Return the (X, Y) coordinate for the center point of the cell that contains the specified text.  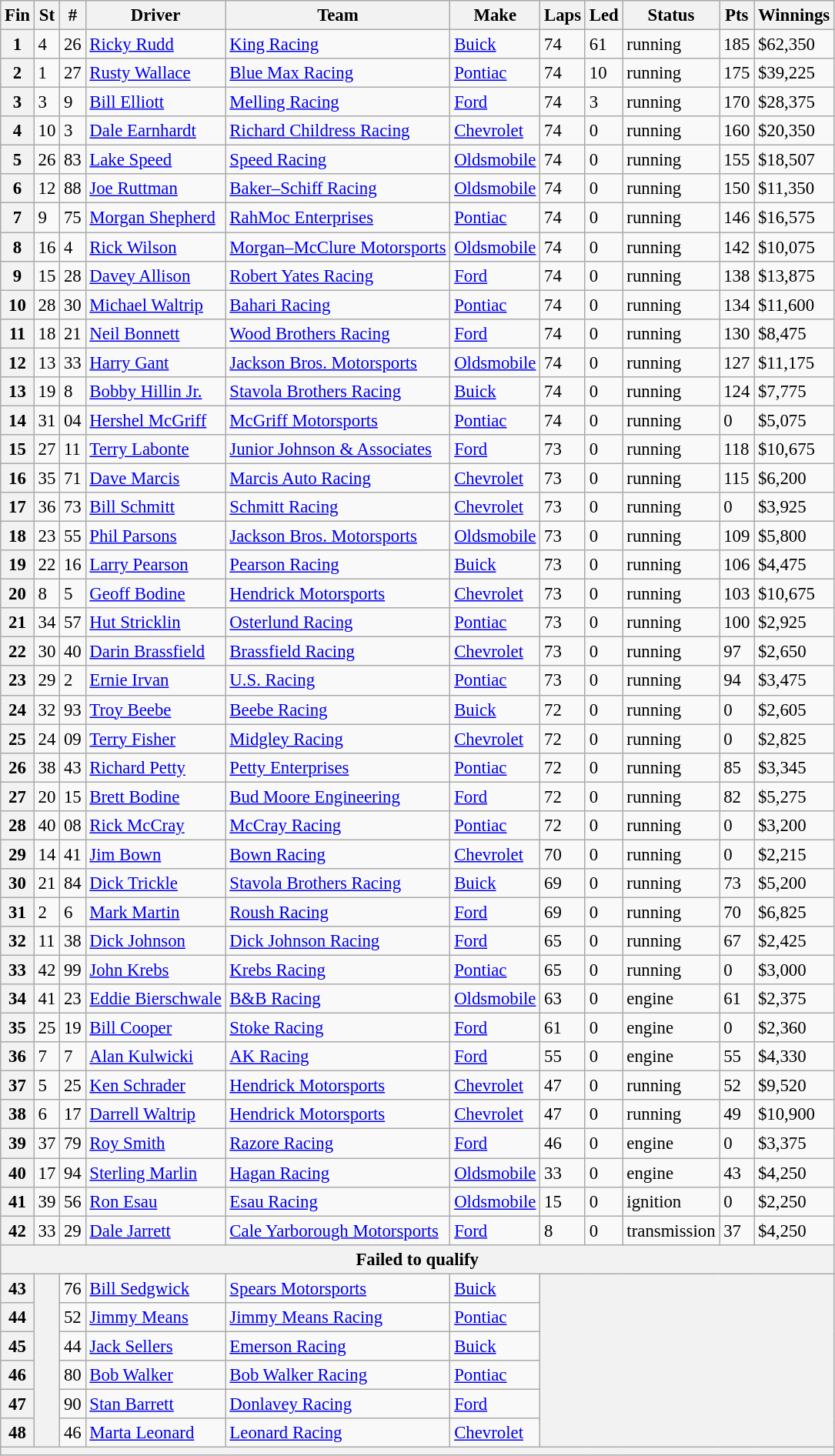
79 (72, 1144)
Make (496, 15)
Team (338, 15)
$3,375 (794, 1144)
57 (72, 623)
$62,350 (794, 45)
$4,475 (794, 565)
Bill Schmitt (155, 507)
Jack Sellers (155, 1346)
83 (72, 160)
Lake Speed (155, 160)
transmission (671, 1231)
Rusty Wallace (155, 73)
Speed Racing (338, 160)
Pts (737, 15)
04 (72, 420)
76 (72, 1288)
Winnings (794, 15)
$6,200 (794, 478)
Troy Beebe (155, 710)
Dick Trickle (155, 883)
$16,575 (794, 218)
Krebs Racing (338, 970)
Bill Cooper (155, 1028)
St (46, 15)
146 (737, 218)
$6,825 (794, 912)
71 (72, 478)
McGriff Motorsports (338, 420)
$5,275 (794, 796)
88 (72, 189)
Leonard Racing (338, 1433)
Dale Jarrett (155, 1231)
48 (18, 1433)
160 (737, 131)
Sterling Marlin (155, 1173)
100 (737, 623)
Pearson Racing (338, 565)
63 (563, 999)
Hershel McGriff (155, 420)
Jimmy Means (155, 1317)
Darin Brassfield (155, 652)
$10,900 (794, 1115)
Brassfield Racing (338, 652)
130 (737, 333)
$3,345 (794, 767)
$2,605 (794, 710)
Richard Petty (155, 767)
109 (737, 536)
150 (737, 189)
$2,215 (794, 854)
Neil Bonnett (155, 333)
$3,925 (794, 507)
Michael Waltrip (155, 305)
$2,825 (794, 739)
Hagan Racing (338, 1173)
Bill Sedgwick (155, 1288)
$5,200 (794, 883)
Midgley Racing (338, 739)
Darrell Waltrip (155, 1115)
$5,800 (794, 536)
$9,520 (794, 1086)
$3,000 (794, 970)
$2,375 (794, 999)
97 (737, 652)
$2,360 (794, 1028)
Mark Martin (155, 912)
$2,425 (794, 941)
Jim Bown (155, 854)
Dave Marcis (155, 478)
Petty Enterprises (338, 767)
ignition (671, 1201)
Davey Allison (155, 276)
99 (72, 970)
Cale Yarborough Motorsports (338, 1231)
85 (737, 767)
56 (72, 1201)
$11,350 (794, 189)
Joe Ruttman (155, 189)
Blue Max Racing (338, 73)
$7,775 (794, 392)
Ron Esau (155, 1201)
82 (737, 796)
Melling Racing (338, 102)
Hut Stricklin (155, 623)
Rick McCray (155, 826)
Jimmy Means Racing (338, 1317)
$8,475 (794, 333)
Morgan Shepherd (155, 218)
Ernie Irvan (155, 681)
Brett Bodine (155, 796)
Terry Fisher (155, 739)
Bown Racing (338, 854)
RahMoc Enterprises (338, 218)
Led (603, 15)
Stan Barrett (155, 1404)
Eddie Bierschwale (155, 999)
$13,875 (794, 276)
$11,600 (794, 305)
Esau Racing (338, 1201)
McCray Racing (338, 826)
Robert Yates Racing (338, 276)
134 (737, 305)
Ricky Rudd (155, 45)
$2,250 (794, 1201)
Beebe Racing (338, 710)
Larry Pearson (155, 565)
90 (72, 1404)
AK Racing (338, 1057)
Donlavey Racing (338, 1404)
Junior Johnson & Associates (338, 449)
185 (737, 45)
$3,200 (794, 826)
118 (737, 449)
Ken Schrader (155, 1086)
127 (737, 362)
67 (737, 941)
Bud Moore Engineering (338, 796)
$3,475 (794, 681)
Marta Leonard (155, 1433)
$4,330 (794, 1057)
Alan Kulwicki (155, 1057)
Bob Walker Racing (338, 1375)
$18,507 (794, 160)
08 (72, 826)
Emerson Racing (338, 1346)
Rick Wilson (155, 247)
Bob Walker (155, 1375)
75 (72, 218)
$28,375 (794, 102)
49 (737, 1115)
84 (72, 883)
170 (737, 102)
Geoff Bodine (155, 594)
Osterlund Racing (338, 623)
115 (737, 478)
Bobby Hillin Jr. (155, 392)
142 (737, 247)
Harry Gant (155, 362)
John Krebs (155, 970)
103 (737, 594)
$5,075 (794, 420)
$10,075 (794, 247)
175 (737, 73)
80 (72, 1375)
Bahari Racing (338, 305)
Marcis Auto Racing (338, 478)
Phil Parsons (155, 536)
Baker–Schiff Racing (338, 189)
Spears Motorsports (338, 1288)
$11,175 (794, 362)
Fin (18, 15)
$20,350 (794, 131)
Razore Racing (338, 1144)
Dick Johnson (155, 941)
Dick Johnson Racing (338, 941)
155 (737, 160)
Laps (563, 15)
$2,650 (794, 652)
King Racing (338, 45)
Dale Earnhardt (155, 131)
Richard Childress Racing (338, 131)
Roy Smith (155, 1144)
138 (737, 276)
Stoke Racing (338, 1028)
Bill Elliott (155, 102)
Status (671, 15)
Terry Labonte (155, 449)
$2,925 (794, 623)
106 (737, 565)
Failed to qualify (417, 1259)
Driver (155, 15)
45 (18, 1346)
$39,225 (794, 73)
Wood Brothers Racing (338, 333)
124 (737, 392)
B&B Racing (338, 999)
U.S. Racing (338, 681)
Schmitt Racing (338, 507)
09 (72, 739)
Roush Racing (338, 912)
Morgan–McClure Motorsports (338, 247)
93 (72, 710)
# (72, 15)
